Provide the [x, y] coordinate of the cell's center where the given text is located.  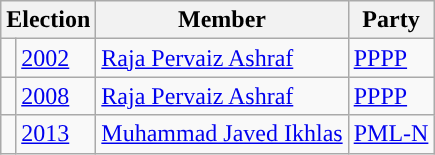
Party [391, 20]
2008 [56, 96]
PML-N [391, 134]
2013 [56, 134]
Member [222, 20]
Muhammad Javed Ikhlas [222, 134]
2002 [56, 58]
Election [48, 20]
